Output the (x, y) coordinate of the center of the cell containing the given text.  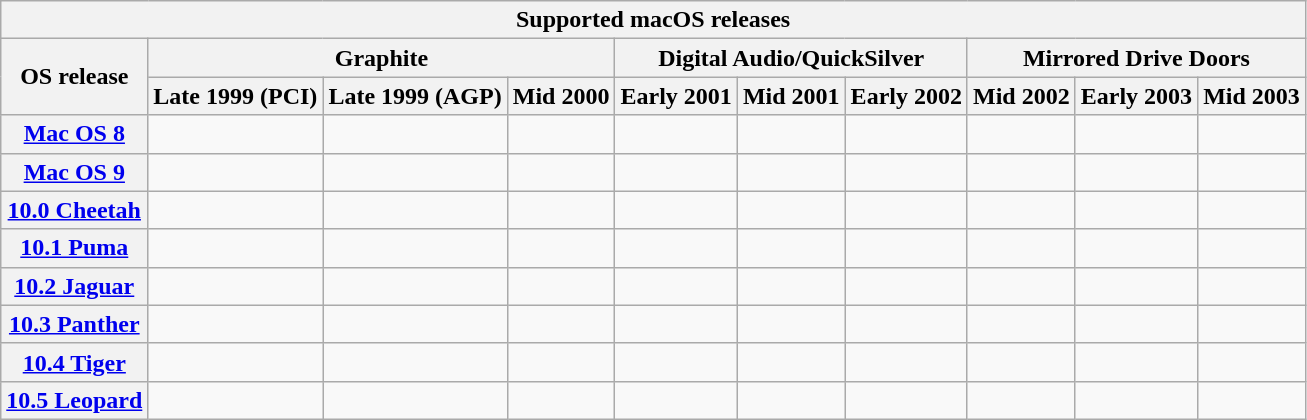
Mid 2003 (1252, 96)
Mirrored Drive Doors (1136, 58)
OS release (74, 77)
10.4 Tiger (74, 362)
Mid 2000 (561, 96)
10.5 Leopard (74, 400)
10.2 Jaguar (74, 286)
Mac OS 8 (74, 134)
Early 2003 (1136, 96)
Mid 2002 (1021, 96)
Mac OS 9 (74, 172)
Early 2002 (906, 96)
Early 2001 (676, 96)
10.0 Cheetah (74, 210)
Supported macOS releases (654, 20)
Mid 2001 (791, 96)
Graphite (382, 58)
10.3 Panther (74, 324)
Digital Audio/QuickSilver (792, 58)
10.1 Puma (74, 248)
Late 1999 (AGP) (415, 96)
Late 1999 (PCI) (236, 96)
